Extract the (X, Y) coordinate from the center of the cell holding the provided text.  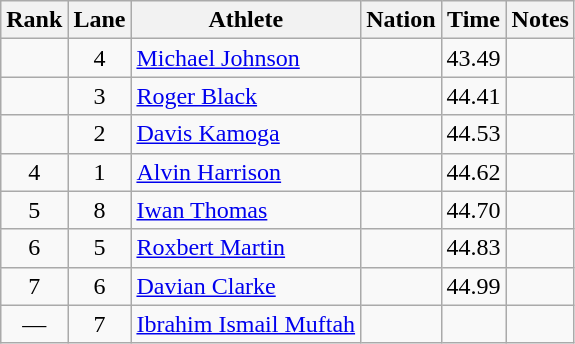
44.70 (474, 210)
Notes (540, 20)
44.62 (474, 172)
Alvin Harrison (246, 172)
Davis Kamoga (246, 134)
Nation (401, 20)
— (34, 324)
Ibrahim Ismail Muftah (246, 324)
2 (100, 134)
44.83 (474, 248)
Iwan Thomas (246, 210)
1 (100, 172)
Athlete (246, 20)
44.41 (474, 96)
Rank (34, 20)
Lane (100, 20)
Roxbert Martin (246, 248)
3 (100, 96)
44.99 (474, 286)
Roger Black (246, 96)
8 (100, 210)
Time (474, 20)
44.53 (474, 134)
Michael Johnson (246, 58)
Davian Clarke (246, 286)
43.49 (474, 58)
